Return (X, Y) of the center of cell containing provided text 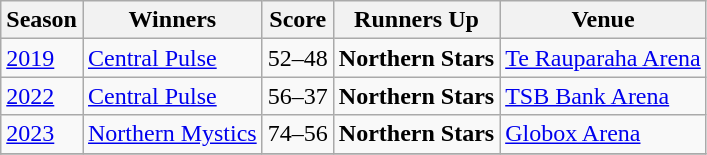
56–37 (298, 96)
Winners (172, 20)
TSB Bank Arena (604, 96)
Northern Mystics (172, 134)
2023 (42, 134)
52–48 (298, 58)
Season (42, 20)
2019 (42, 58)
Venue (604, 20)
Score (298, 20)
74–56 (298, 134)
Runners Up (416, 20)
2022 (42, 96)
Globox Arena (604, 134)
Te Rauparaha Arena (604, 58)
